Locate the cell with the specified text and output its (x, y) center coordinate. 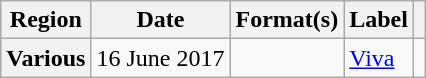
Date (160, 20)
16 June 2017 (160, 58)
Format(s) (287, 20)
Viva (379, 58)
Label (379, 20)
Various (46, 58)
Region (46, 20)
